Return (X, Y) of the center of cell containing provided text 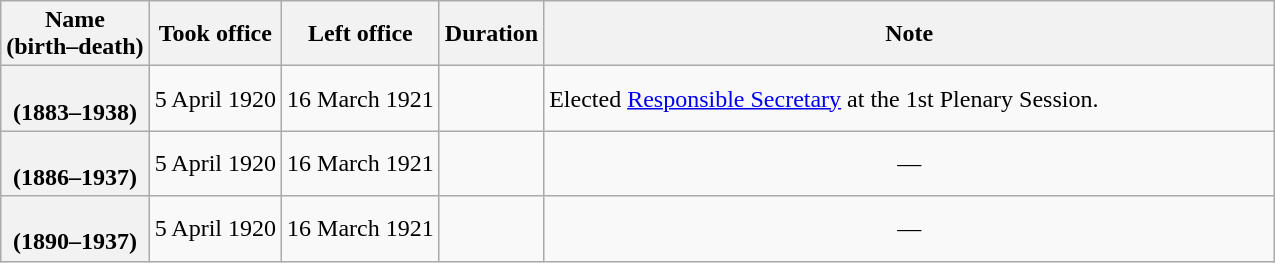
Note (910, 34)
Left office (361, 34)
(1883–1938) (75, 98)
Took office (215, 34)
Duration (491, 34)
Elected Responsible Secretary at the 1st Plenary Session. (910, 98)
(1886–1937) (75, 164)
(1890–1937) (75, 228)
Name(birth–death) (75, 34)
